Capture the cell that displays the provided text and extract its [x, y] central coordinate. 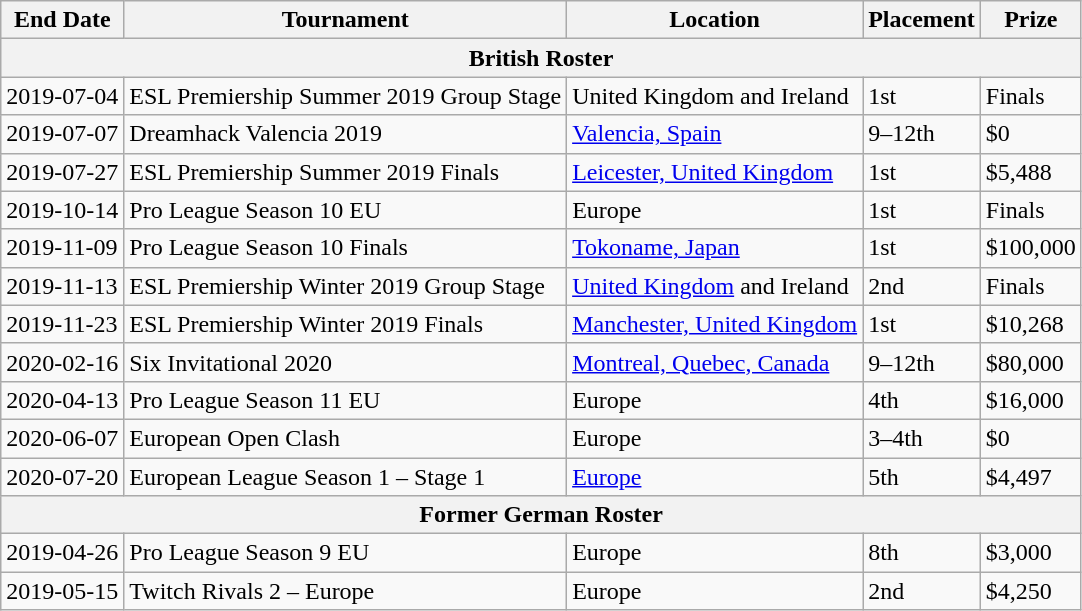
ESL Premiership Winter 2019 Group Stage [346, 286]
$4,497 [1030, 477]
ESL Premiership Summer 2019 Group Stage [346, 96]
2020-07-20 [62, 477]
2019-04-26 [62, 553]
ESL Premiership Summer 2019 Finals [346, 172]
$16,000 [1030, 400]
4th [922, 400]
2020-06-07 [62, 438]
2019-07-04 [62, 96]
8th [922, 553]
Former German Roster [542, 515]
Location [715, 20]
End Date [62, 20]
$100,000 [1030, 248]
Six Invitational 2020 [346, 362]
2019-11-09 [62, 248]
2019-05-15 [62, 591]
Placement [922, 20]
$10,268 [1030, 324]
$3,000 [1030, 553]
$80,000 [1030, 362]
Pro League Season 9 EU [346, 553]
Tournament [346, 20]
European League Season 1 – Stage 1 [346, 477]
British Roster [542, 58]
2020-02-16 [62, 362]
European Open Clash [346, 438]
Montreal, Quebec, Canada [715, 362]
2019-10-14 [62, 210]
Pro League Season 10 EU [346, 210]
Dreamhack Valencia 2019 [346, 134]
Manchester, United Kingdom [715, 324]
Valencia, Spain [715, 134]
2019-11-23 [62, 324]
Pro League Season 11 EU [346, 400]
$5,488 [1030, 172]
Twitch Rivals 2 – Europe [346, 591]
2020-04-13 [62, 400]
3–4th [922, 438]
5th [922, 477]
Leicester, United Kingdom [715, 172]
Pro League Season 10 Finals [346, 248]
Tokoname, Japan [715, 248]
ESL Premiership Winter 2019 Finals [346, 324]
2019-07-07 [62, 134]
2019-11-13 [62, 286]
Prize [1030, 20]
2019-07-27 [62, 172]
$4,250 [1030, 591]
